Determine the [x, y] coordinate at the center of the cell enclosing the given text.  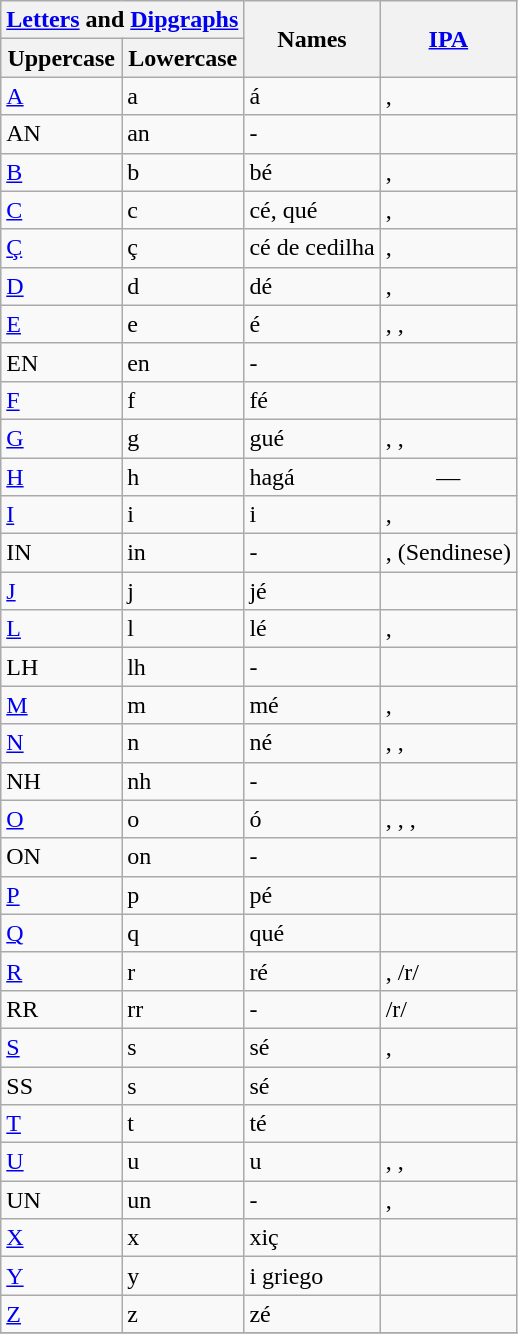
c [183, 210]
dé [312, 286]
I [62, 515]
R [62, 971]
AN [62, 134]
Uppercase [62, 58]
A [62, 96]
bé [312, 172]
, /r/ [448, 971]
e [183, 324]
EN [62, 362]
a [183, 96]
f [183, 400]
lh [183, 667]
P [62, 895]
jé [312, 591]
E [62, 324]
ç [183, 248]
té [312, 1124]
F [62, 400]
ON [62, 857]
B [62, 172]
, , , [448, 819]
UN [62, 1200]
hagá [312, 477]
r [183, 971]
IPA [448, 39]
pé [312, 895]
N [62, 743]
d [183, 286]
xiç [312, 1238]
y [183, 1276]
é [312, 324]
g [183, 438]
Letters and Dipgraphs [122, 20]
z [183, 1314]
qué [312, 933]
h [183, 477]
rr [183, 1009]
p [183, 895]
un [183, 1200]
q [183, 933]
U [62, 1162]
né [312, 743]
Lowercase [183, 58]
n [183, 743]
G [62, 438]
D [62, 286]
Q [62, 933]
m [183, 705]
— [448, 477]
nh [183, 781]
IN [62, 553]
zé [312, 1314]
LH [62, 667]
cé, qué [312, 210]
t [183, 1124]
X [62, 1238]
an [183, 134]
Z [62, 1314]
x [183, 1238]
NH [62, 781]
gué [312, 438]
Y [62, 1276]
j [183, 591]
o [183, 819]
T [62, 1124]
in [183, 553]
Names [312, 39]
en [183, 362]
ré [312, 971]
l [183, 629]
SS [62, 1085]
b [183, 172]
, (Sendinese) [448, 553]
mé [312, 705]
Ç [62, 248]
S [62, 1047]
RR [62, 1009]
J [62, 591]
H [62, 477]
fé [312, 400]
on [183, 857]
ó [312, 819]
á [312, 96]
/r/ [448, 1009]
L [62, 629]
lé [312, 629]
C [62, 210]
i griego [312, 1276]
cé de cedilha [312, 248]
O [62, 819]
M [62, 705]
